Find where the given text appears and provide that cell's center as (x, y) coordinate. 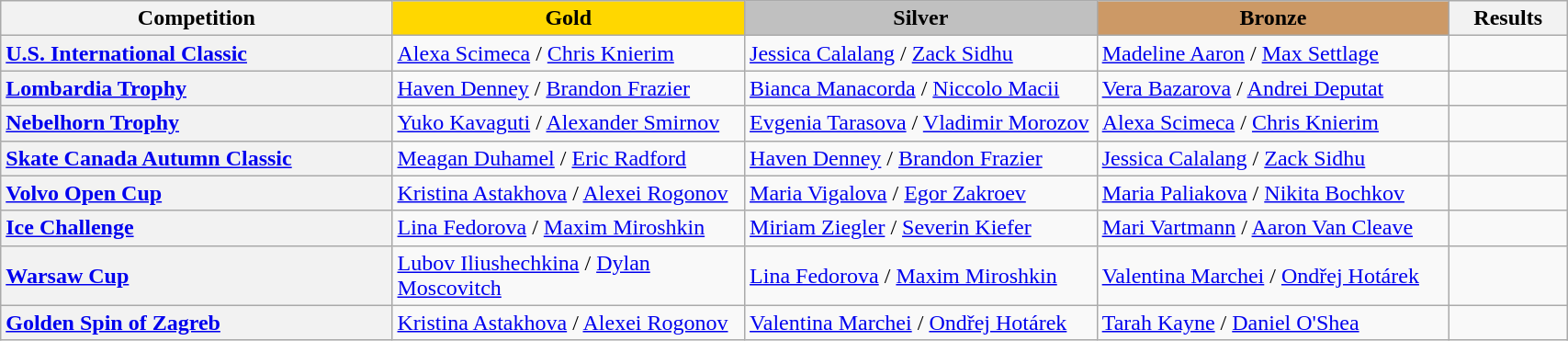
Miriam Ziegler / Severin Kiefer (921, 228)
Gold (569, 18)
Maria Vigalova / Egor Zakroev (921, 193)
Warsaw Cup (197, 276)
Mari Vartmann / Aaron Van Cleave (1273, 228)
Bianca Manacorda / Niccolo Macii (921, 88)
U.S. International Classic (197, 53)
Madeline Aaron / Max Settlage (1273, 53)
Vera Bazarova / Andrei Deputat (1273, 88)
Volvo Open Cup (197, 193)
Yuko Kavaguti / Alexander Smirnov (569, 123)
Maria Paliakova / Nikita Bochkov (1273, 193)
Nebelhorn Trophy (197, 123)
Lubov Iliushechkina / Dylan Moscovitch (569, 276)
Golden Spin of Zagreb (197, 323)
Bronze (1273, 18)
Skate Canada Autumn Classic (197, 158)
Competition (197, 18)
Tarah Kayne / Daniel O'Shea (1273, 323)
Ice Challenge (197, 228)
Meagan Duhamel / Eric Radford (569, 158)
Results (1508, 18)
Evgenia Tarasova / Vladimir Morozov (921, 123)
Silver (921, 18)
Lombardia Trophy (197, 88)
